Provide the (x, y) coordinate of the cell's center where the given text is located.  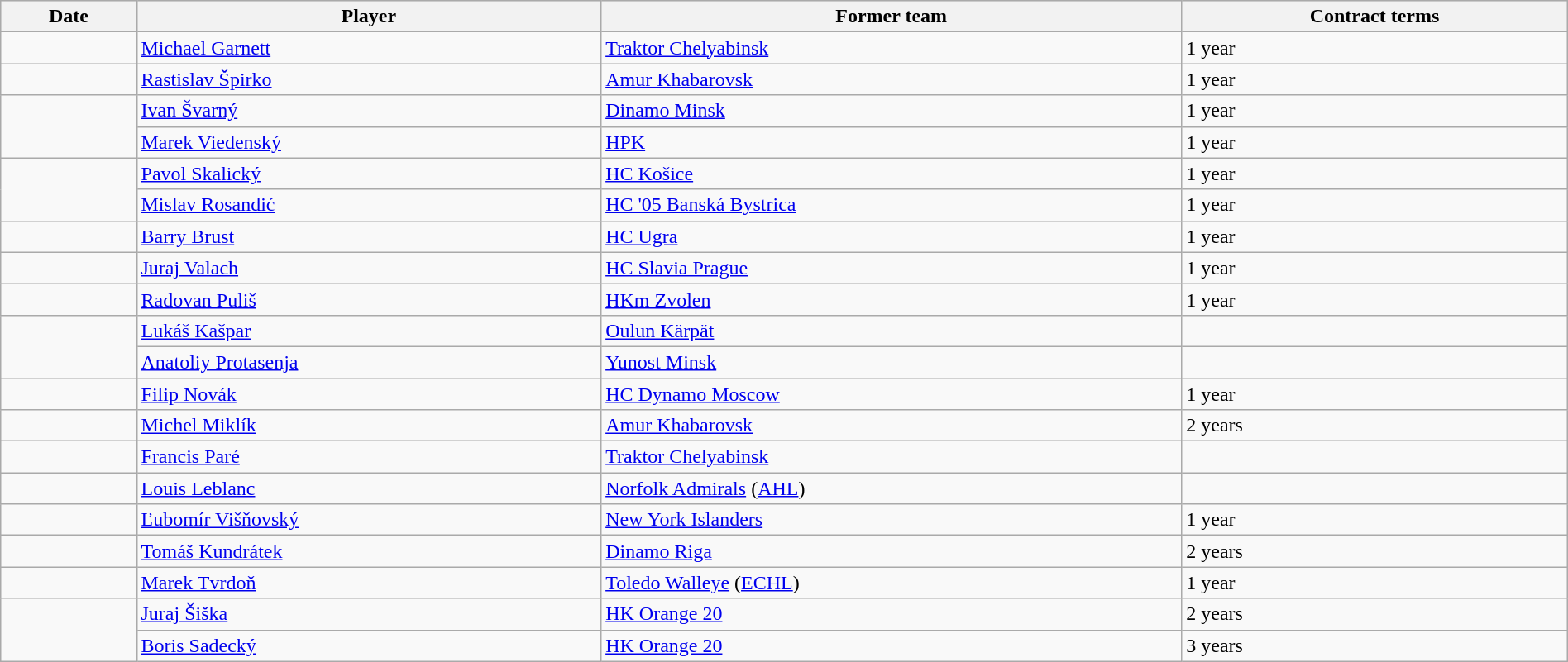
Michel Miklík (369, 426)
Michael Garnett (369, 48)
Radovan Puliš (369, 299)
Marek Viedenský (369, 142)
Rastislav Špirko (369, 79)
Francis Paré (369, 457)
Ľubomír Višňovský (369, 520)
Juraj Šiška (369, 614)
Dinamo Minsk (892, 111)
Juraj Valach (369, 268)
HC Dynamo Moscow (892, 394)
Toledo Walleye (ECHL) (892, 583)
Marek Tvrdoň (369, 583)
HC Slavia Prague (892, 268)
Filip Novák (369, 394)
Yunost Minsk (892, 362)
Anatoliy Protasenja (369, 362)
Lukáš Kašpar (369, 331)
Tomáš Kundrátek (369, 551)
Barry Brust (369, 236)
Player (369, 17)
Contract terms (1374, 17)
HC '05 Banská Bystrica (892, 205)
Former team (892, 17)
Pavol Skalický (369, 174)
Oulun Kärpät (892, 331)
Date (69, 17)
3 years (1374, 645)
HC Ugra (892, 236)
Boris Sadecký (369, 645)
New York Islanders (892, 520)
Mislav Rosandić (369, 205)
Norfolk Admirals (AHL) (892, 488)
Dinamo Riga (892, 551)
HPK (892, 142)
HKm Zvolen (892, 299)
Ivan Švarný (369, 111)
HC Košice (892, 174)
Louis Leblanc (369, 488)
